Scan for the cell matching the given text and deliver its [X, Y] coordinate at center. 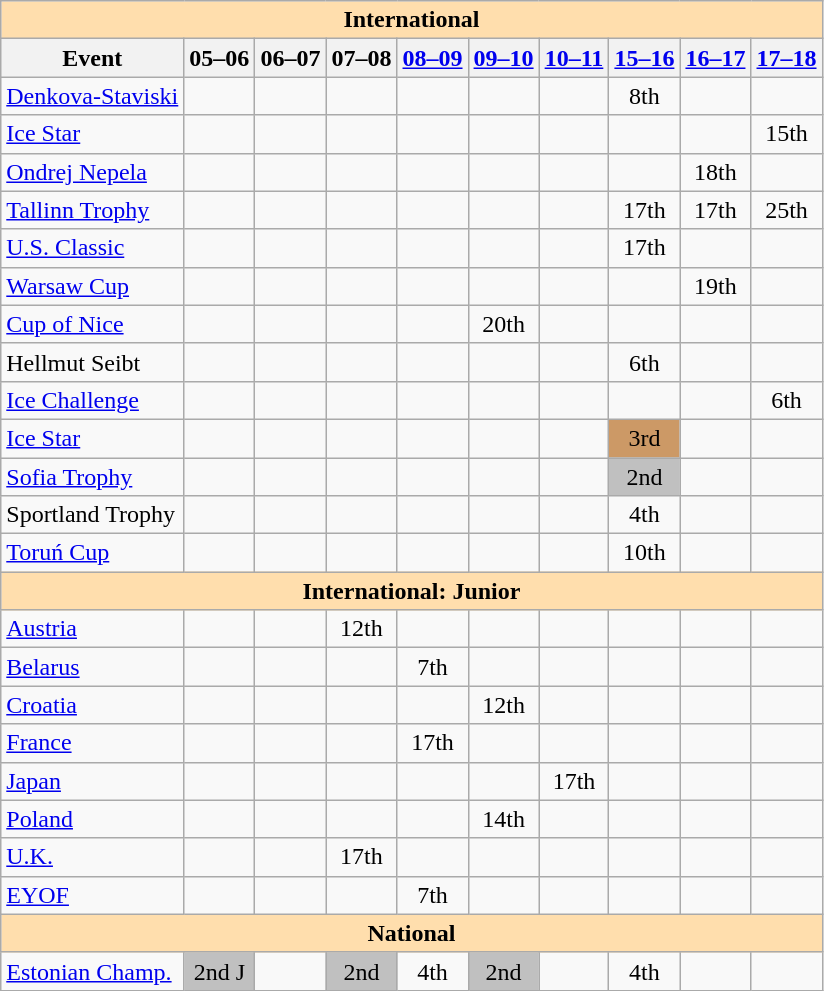
Cup of Nice [92, 324]
15th [786, 134]
Sofia Trophy [92, 477]
Croatia [92, 705]
Warsaw Cup [92, 286]
France [92, 743]
Japan [92, 781]
Estonian Champ. [92, 971]
06–07 [290, 58]
10th [644, 553]
10–11 [574, 58]
16–17 [716, 58]
07–08 [362, 58]
Denkova-Staviski [92, 96]
17–18 [786, 58]
15–16 [644, 58]
Austria [92, 629]
U.S. Classic [92, 248]
19th [716, 286]
Event [92, 58]
25th [786, 210]
08–09 [432, 58]
Belarus [92, 667]
National [412, 933]
14th [504, 819]
20th [504, 324]
International: Junior [412, 591]
09–10 [504, 58]
Ondrej Nepela [92, 172]
Poland [92, 819]
EYOF [92, 895]
Hellmut Seibt [92, 362]
Toruń Cup [92, 553]
International [412, 20]
3rd [644, 438]
18th [716, 172]
Ice Challenge [92, 400]
U.K. [92, 857]
8th [644, 96]
Sportland Trophy [92, 515]
Tallinn Trophy [92, 210]
05–06 [220, 58]
2nd J [220, 971]
